Provide the (x, y) coordinate of the cell's center where the given text is located.  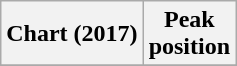
Peakposition (189, 34)
Chart (2017) (72, 34)
